Pinpoint the cell where the given text exists, returning its (X, Y) midpoint coordinate. 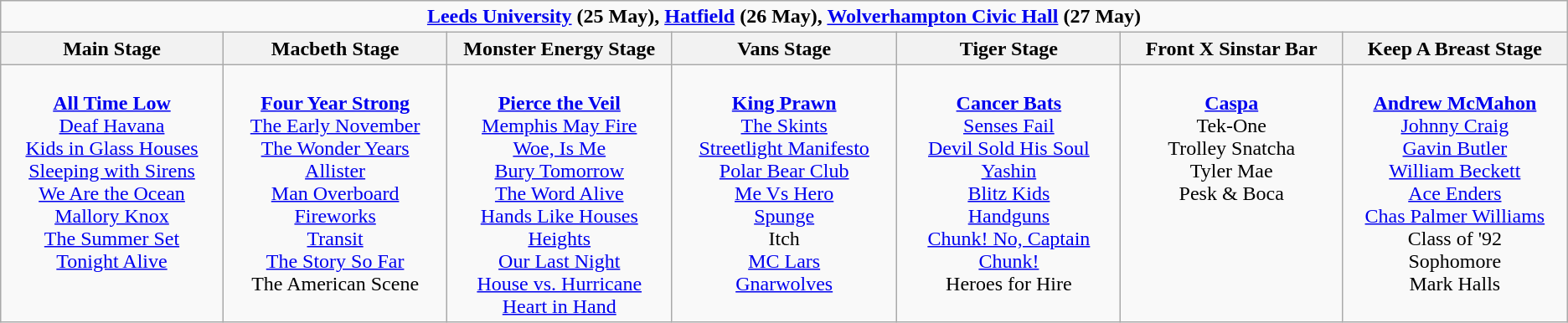
King Prawn The Skints Streetlight Manifesto Polar Bear Club Me Vs Hero Spunge Itch MC Lars Gnarwolves (784, 193)
All Time Low Deaf Havana Kids in Glass Houses Sleeping with Sirens We Are the Ocean Mallory Knox The Summer Set Tonight Alive (112, 193)
Pierce the Veil Memphis May Fire Woe, Is Me Bury Tomorrow The Word Alive Hands Like Houses Heights Our Last Night House vs. Hurricane Heart in Hand (560, 193)
Macbeth Stage (335, 49)
Tiger Stage (1008, 49)
Vans Stage (784, 49)
Caspa Tek-One Trolley Snatcha Tyler Mae Pesk & Boca (1231, 193)
Leeds University (25 May), Hatfield (26 May), Wolverhampton Civic Hall (27 May) (784, 17)
Keep A Breast Stage (1454, 49)
Main Stage (112, 49)
Four Year Strong The Early November The Wonder Years Allister Man Overboard Fireworks Transit The Story So Far The American Scene (335, 193)
Cancer Bats Senses Fail Devil Sold His Soul Yashin Blitz Kids Handguns Chunk! No, Captain Chunk! Heroes for Hire (1008, 193)
Front X Sinstar Bar (1231, 49)
Andrew McMahon Johnny Craig Gavin Butler William Beckett Ace Enders Chas Palmer Williams Class of '92 Sophomore Mark Halls (1454, 193)
Monster Energy Stage (560, 49)
